From the cell containing the given text, extract its center point as (x, y) coordinate. 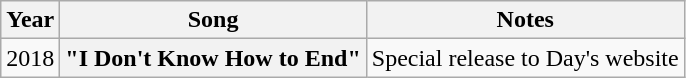
2018 (30, 58)
Notes (525, 20)
Song (213, 20)
"I Don't Know How to End" (213, 58)
Year (30, 20)
Special release to Day's website (525, 58)
